Output the (x, y) coordinate of the center of the cell containing the given text.  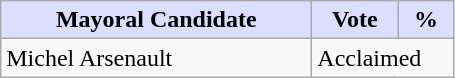
Michel Arsenault (156, 58)
Vote (355, 20)
Acclaimed (383, 58)
% (426, 20)
Mayoral Candidate (156, 20)
